For the text-containing cell, return its midpoint in [X, Y] coordinate format. 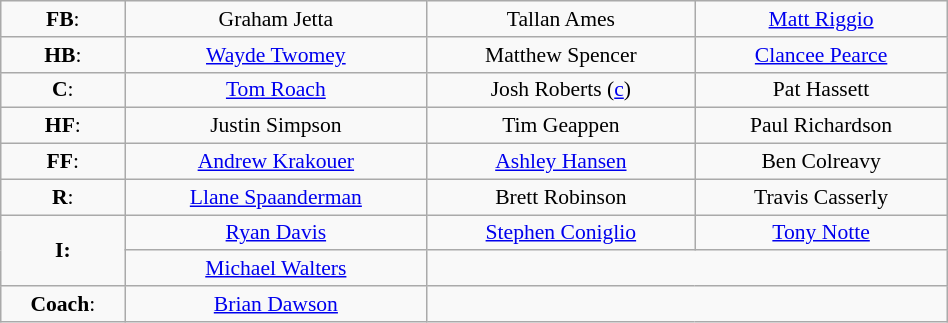
Llane Spaanderman [276, 197]
Ryan Davis [276, 233]
Michael Walters [276, 269]
C: [63, 90]
Matt Riggio [821, 19]
Andrew Krakouer [276, 162]
Travis Casserly [821, 197]
Coach: [63, 304]
Matthew Spencer [561, 55]
Brett Robinson [561, 197]
Stephen Coniglio [561, 233]
HB: [63, 55]
Tom Roach [276, 90]
Clancee Pearce [821, 55]
Ashley Hansen [561, 162]
I: [63, 250]
Tallan Ames [561, 19]
Wayde Twomey [276, 55]
Justin Simpson [276, 126]
Ben Colreavy [821, 162]
Brian Dawson [276, 304]
FF: [63, 162]
Josh Roberts (c) [561, 90]
Tim Geappen [561, 126]
R: [63, 197]
FB: [63, 19]
Paul Richardson [821, 126]
Pat Hassett [821, 90]
Tony Notte [821, 233]
Graham Jetta [276, 19]
HF: [63, 126]
